Identify which cell holds the provided text, then report its [x, y] central coordinate. 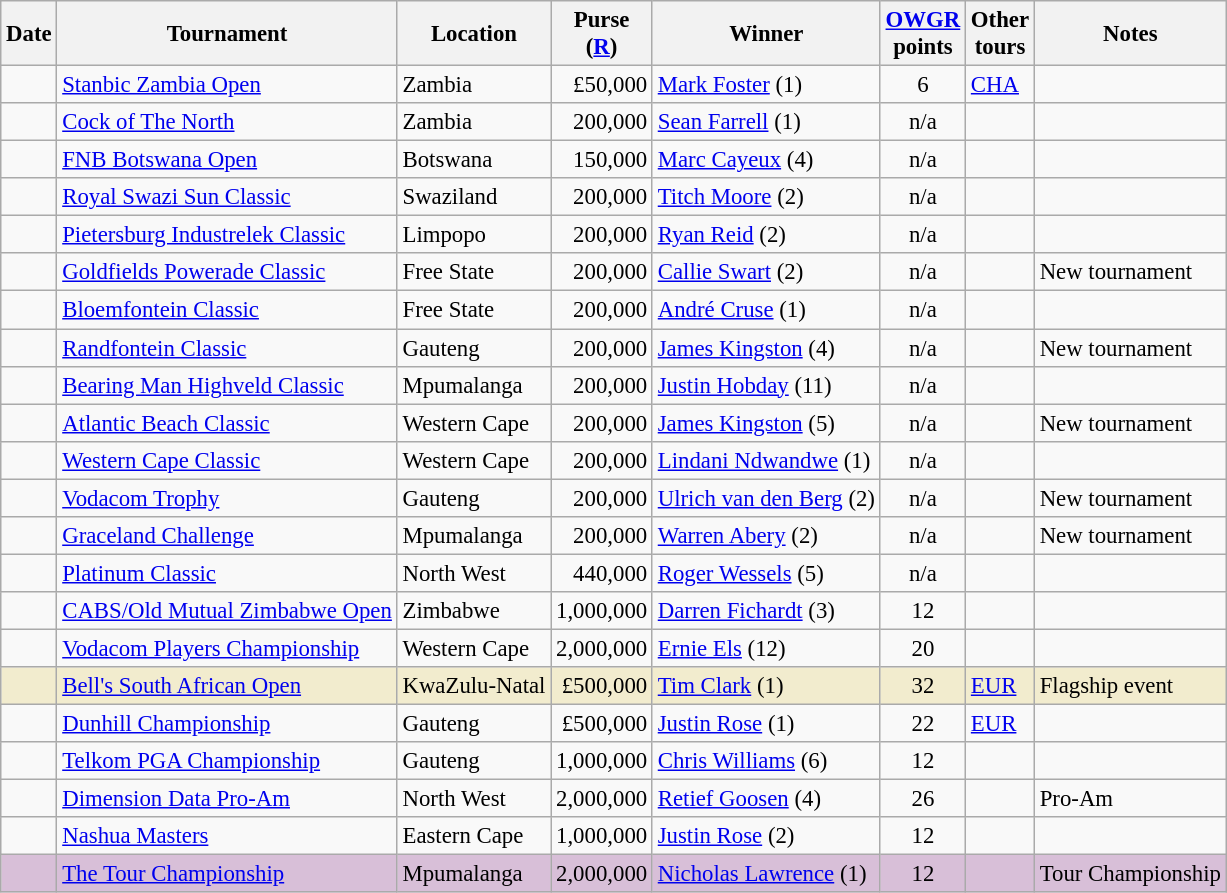
150,000 [602, 160]
Graceland Challenge [227, 536]
Telkom PGA Championship [227, 761]
Vodacom Trophy [227, 498]
Ulrich van den Berg (2) [766, 498]
Darren Fichardt (3) [766, 611]
CHA [1000, 85]
Dimension Data Pro-Am [227, 799]
Cock of The North [227, 122]
Botswana [474, 160]
KwaZulu-Natal [474, 686]
Bloemfontein Classic [227, 310]
6 [922, 85]
Roger Wessels (5) [766, 573]
26 [922, 799]
Justin Rose (1) [766, 724]
22 [922, 724]
Dunhill Championship [227, 724]
Goldfields Powerade Classic [227, 273]
Platinum Classic [227, 573]
Nicholas Lawrence (1) [766, 874]
Sean Farrell (1) [766, 122]
The Tour Championship [227, 874]
FNB Botswana Open [227, 160]
Justin Hobday (11) [766, 385]
Notes [1130, 34]
Lindani Ndwandwe (1) [766, 460]
OWGRpoints [922, 34]
Pietersburg Industrelek Classic [227, 235]
Pro-Am [1130, 799]
James Kingston (4) [766, 348]
Swaziland [474, 197]
Mark Foster (1) [766, 85]
Marc Cayeux (4) [766, 160]
Winner [766, 34]
Randfontein Classic [227, 348]
Tournament [227, 34]
Royal Swazi Sun Classic [227, 197]
Bell's South African Open [227, 686]
Zimbabwe [474, 611]
Retief Goosen (4) [766, 799]
Chris Williams (6) [766, 761]
CABS/Old Mutual Zimbabwe Open [227, 611]
Tim Clark (1) [766, 686]
Justin Rose (2) [766, 836]
Atlantic Beach Classic [227, 423]
Nashua Masters [227, 836]
Eastern Cape [474, 836]
Ryan Reid (2) [766, 235]
Warren Abery (2) [766, 536]
440,000 [602, 573]
Ernie Els (12) [766, 648]
32 [922, 686]
Date [29, 34]
Callie Swart (2) [766, 273]
£50,000 [602, 85]
Tour Championship [1130, 874]
Purse(R) [602, 34]
20 [922, 648]
Stanbic Zambia Open [227, 85]
Othertours [1000, 34]
Vodacom Players Championship [227, 648]
Location [474, 34]
Flagship event [1130, 686]
Titch Moore (2) [766, 197]
Limpopo [474, 235]
André Cruse (1) [766, 310]
Bearing Man Highveld Classic [227, 385]
Western Cape Classic [227, 460]
James Kingston (5) [766, 423]
